Identify which cell holds the provided text, then report its (x, y) central coordinate. 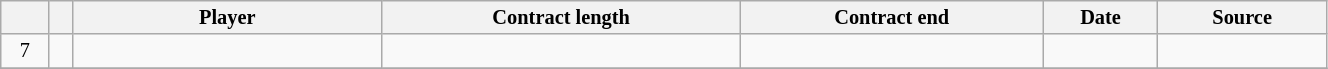
Contract end (892, 17)
Source (1242, 17)
Date (1100, 17)
Contract length (561, 17)
Player (227, 17)
7 (25, 51)
